Locate the cell with the specified text and output its (X, Y) center coordinate. 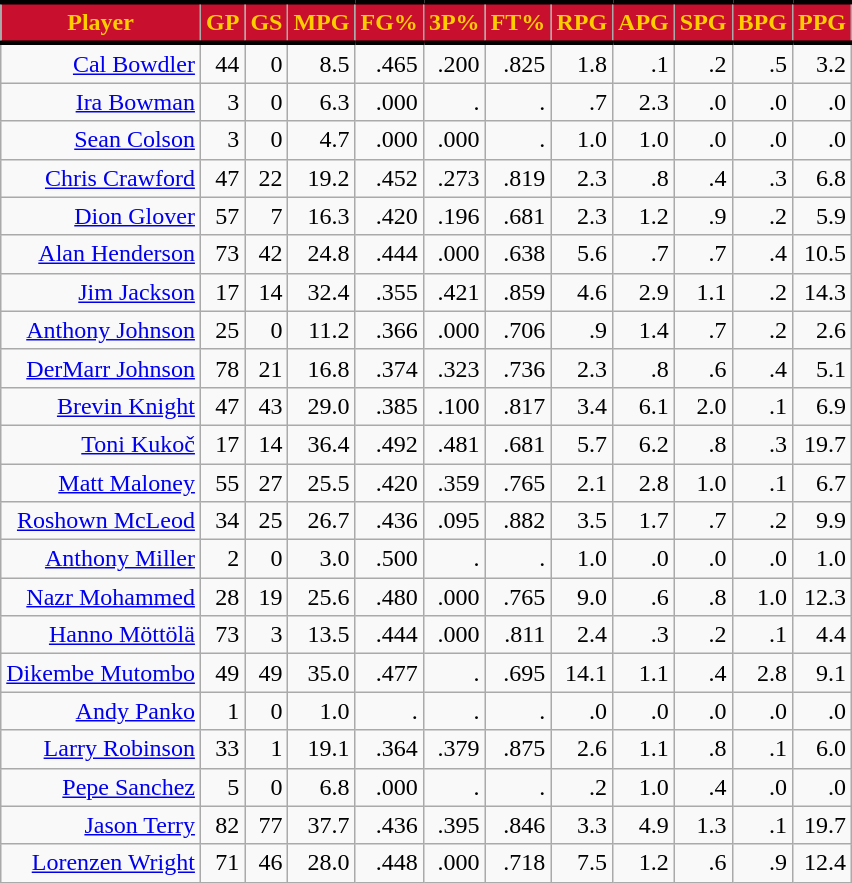
Dikembe Mutombo (101, 673)
.395 (454, 825)
PPG (822, 22)
.695 (518, 673)
13.5 (322, 635)
.273 (454, 178)
6.2 (644, 444)
Roshown McLeod (101, 521)
.355 (389, 292)
6.1 (644, 406)
.095 (454, 521)
6.7 (822, 483)
5.1 (822, 368)
7 (266, 216)
7.5 (582, 863)
SPG (703, 22)
.421 (454, 292)
Dion Glover (101, 216)
.100 (454, 406)
.492 (389, 444)
6.3 (322, 102)
.480 (389, 597)
.196 (454, 216)
.477 (389, 673)
DerMarr Johnson (101, 368)
.364 (389, 749)
14.1 (582, 673)
.500 (389, 559)
2.9 (644, 292)
44 (222, 63)
25.6 (322, 597)
4.9 (644, 825)
5.9 (822, 216)
3.5 (582, 521)
FT% (518, 22)
BPG (762, 22)
6.9 (822, 406)
8.5 (322, 63)
Player (101, 22)
32.4 (322, 292)
.859 (518, 292)
Hanno Möttölä (101, 635)
19.2 (322, 178)
9.1 (822, 673)
43 (266, 406)
4.4 (822, 635)
.736 (518, 368)
.811 (518, 635)
3.3 (582, 825)
3P% (454, 22)
29.0 (322, 406)
5 (222, 787)
.817 (518, 406)
Matt Maloney (101, 483)
Jim Jackson (101, 292)
.366 (389, 330)
Lorenzen Wright (101, 863)
.819 (518, 178)
FG% (389, 22)
.452 (389, 178)
.374 (389, 368)
36.4 (322, 444)
46 (266, 863)
Toni Kukoč (101, 444)
RPG (582, 22)
2.1 (582, 483)
21 (266, 368)
MPG (322, 22)
3.4 (582, 406)
24.8 (322, 254)
Jason Terry (101, 825)
34 (222, 521)
27 (266, 483)
3.0 (322, 559)
GP (222, 22)
2.4 (582, 635)
.825 (518, 63)
Ira Bowman (101, 102)
9.0 (582, 597)
.385 (389, 406)
.481 (454, 444)
.875 (518, 749)
22 (266, 178)
Anthony Miller (101, 559)
1.3 (703, 825)
.465 (389, 63)
19 (266, 597)
82 (222, 825)
55 (222, 483)
71 (222, 863)
Larry Robinson (101, 749)
Alan Henderson (101, 254)
37.7 (322, 825)
1.8 (582, 63)
26.7 (322, 521)
.379 (454, 749)
.706 (518, 330)
Brevin Knight (101, 406)
77 (266, 825)
16.8 (322, 368)
2.0 (703, 406)
10.5 (822, 254)
28 (222, 597)
14.3 (822, 292)
5.6 (582, 254)
42 (266, 254)
5.7 (582, 444)
Nazr Mohammed (101, 597)
.638 (518, 254)
35.0 (322, 673)
28.0 (322, 863)
12.4 (822, 863)
Andy Panko (101, 711)
3.2 (822, 63)
.323 (454, 368)
.882 (518, 521)
19.1 (322, 749)
78 (222, 368)
.359 (454, 483)
APG (644, 22)
6.0 (822, 749)
1.4 (644, 330)
.846 (518, 825)
Pepe Sanchez (101, 787)
Chris Crawford (101, 178)
9.9 (822, 521)
25.5 (322, 483)
.718 (518, 863)
4.6 (582, 292)
33 (222, 749)
4.7 (322, 140)
.448 (389, 863)
Sean Colson (101, 140)
1.7 (644, 521)
16.3 (322, 216)
.200 (454, 63)
57 (222, 216)
Cal Bowdler (101, 63)
.5 (762, 63)
2 (222, 559)
11.2 (322, 330)
GS (266, 22)
Anthony Johnson (101, 330)
12.3 (822, 597)
